Identify which cell holds the provided text, then report its [X, Y] central coordinate. 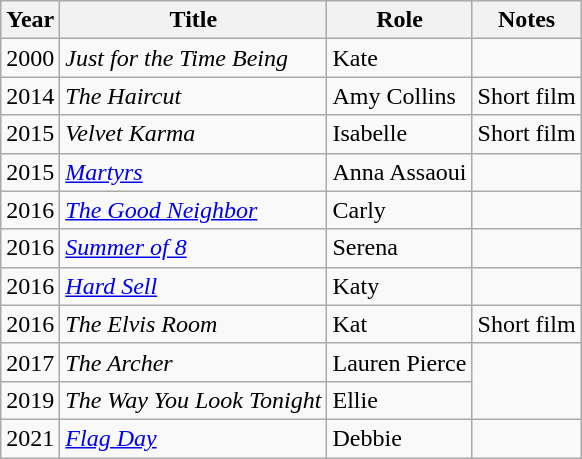
Flag Day [194, 438]
Hard Sell [194, 286]
Katy [400, 286]
The Haircut [194, 96]
Debbie [400, 438]
2021 [30, 438]
Notes [526, 20]
Velvet Karma [194, 134]
Lauren Pierce [400, 362]
2000 [30, 58]
Ellie [400, 400]
Anna Assaoui [400, 172]
Year [30, 20]
The Way You Look Tonight [194, 400]
Role [400, 20]
Summer of 8 [194, 248]
The Archer [194, 362]
2017 [30, 362]
The Elvis Room [194, 324]
Carly [400, 210]
Title [194, 20]
Kat [400, 324]
The Good Neighbor [194, 210]
Kate [400, 58]
Isabelle [400, 134]
Serena [400, 248]
Martyrs [194, 172]
Just for the Time Being [194, 58]
Amy Collins [400, 96]
2019 [30, 400]
2014 [30, 96]
